Scan for the cell matching the given text and deliver its [X, Y] coordinate at center. 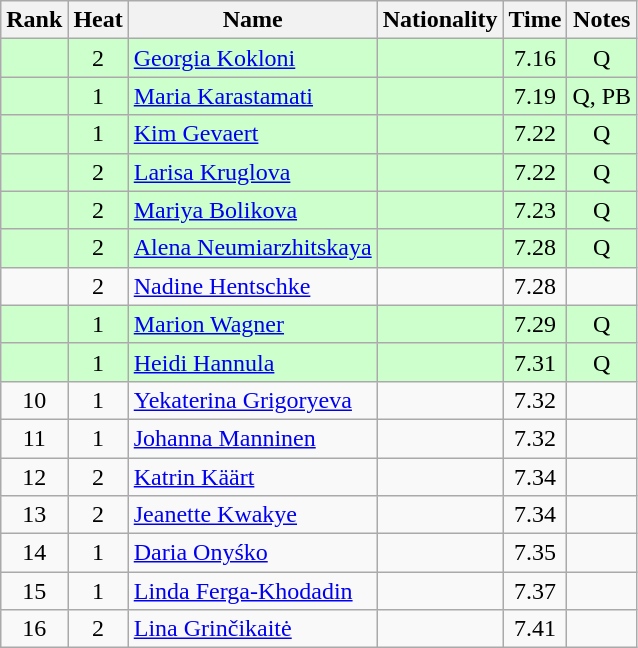
Alena Neumiarzhitskaya [252, 248]
11 [34, 438]
16 [34, 629]
Johanna Manninen [252, 438]
Rank [34, 20]
Kim Gevaert [252, 134]
7.35 [535, 553]
7.41 [535, 629]
Lina Grinčikaitė [252, 629]
Katrin Käärt [252, 477]
7.29 [535, 324]
Yekaterina Grigoryeva [252, 400]
13 [34, 515]
7.37 [535, 591]
Larisa Kruglova [252, 172]
Name [252, 20]
Georgia Kokloni [252, 58]
7.16 [535, 58]
Time [535, 20]
Mariya Bolikova [252, 210]
14 [34, 553]
Daria Onyśko [252, 553]
7.19 [535, 96]
7.31 [535, 362]
Heat [98, 20]
12 [34, 477]
Heidi Hannula [252, 362]
10 [34, 400]
15 [34, 591]
Q, PB [602, 96]
Linda Ferga-Khodadin [252, 591]
Notes [602, 20]
Maria Karastamati [252, 96]
Jeanette Kwakye [252, 515]
7.23 [535, 210]
Marion Wagner [252, 324]
Nadine Hentschke [252, 286]
Nationality [440, 20]
